For the text-containing cell, return its midpoint in (x, y) coordinate format. 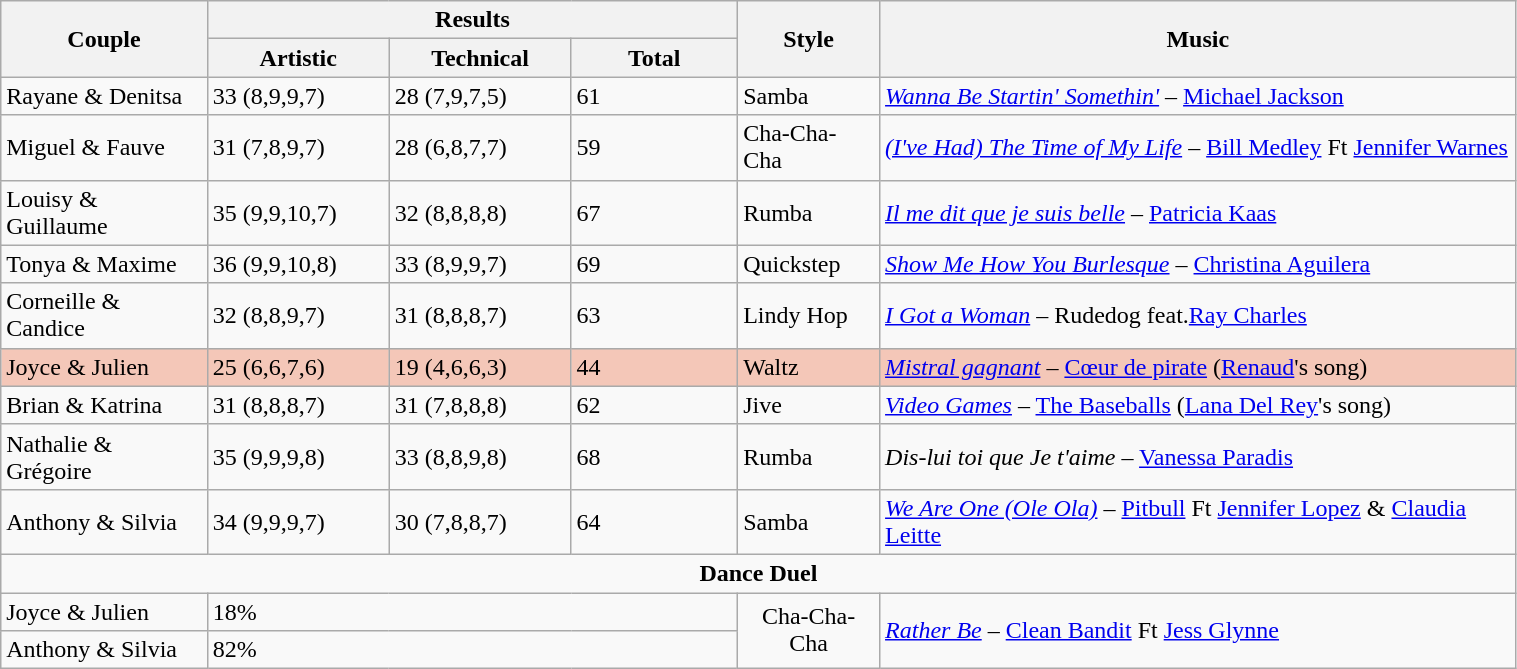
Show Me How You Burlesque – Christina Aguilera (1198, 264)
Video Games – The Baseballs (Lana Del Rey's song) (1198, 405)
61 (654, 96)
Miguel & Fauve (104, 148)
(I've Had) The Time of My Life – Bill Medley Ft Jennifer Warnes (1198, 148)
64 (654, 522)
Results (472, 20)
69 (654, 264)
19 (4,6,6,3) (480, 367)
Nathalie & Grégoire (104, 456)
Tonya & Maxime (104, 264)
Rayane & Denitsa (104, 96)
Brian & Katrina (104, 405)
18% (472, 611)
Wanna Be Startin' Somethin' – Michael Jackson (1198, 96)
Louisy & Guillaume (104, 212)
35 (9,9,9,8) (298, 456)
68 (654, 456)
Lindy Hop (809, 316)
25 (6,6,7,6) (298, 367)
Couple (104, 39)
Jive (809, 405)
Artistic (298, 58)
32 (8,8,9,7) (298, 316)
Rather Be – Clean Bandit Ft Jess Glynne (1198, 630)
33 (8,8,9,8) (480, 456)
30 (7,8,8,7) (480, 522)
Quickstep (809, 264)
We Are One (Ole Ola) – Pitbull Ft Jennifer Lopez & Claudia Leitte (1198, 522)
34 (9,9,9,7) (298, 522)
Total (654, 58)
Dis-lui toi que Je t'aime – Vanessa Paradis (1198, 456)
31 (7,8,8,8) (480, 405)
59 (654, 148)
Music (1198, 39)
67 (654, 212)
62 (654, 405)
28 (6,8,7,7) (480, 148)
63 (654, 316)
44 (654, 367)
Corneille & Candice (104, 316)
Il me dit que je suis belle – Patricia Kaas (1198, 212)
I Got a Woman – Rudedog feat.Ray Charles (1198, 316)
32 (8,8,8,8) (480, 212)
36 (9,9,10,8) (298, 264)
Mistral gagnant – Cœur de pirate (Renaud's song) (1198, 367)
Technical (480, 58)
35 (9,9,10,7) (298, 212)
82% (472, 650)
Waltz (809, 367)
Dance Duel (758, 573)
Style (809, 39)
28 (7,9,7,5) (480, 96)
31 (7,8,9,7) (298, 148)
